Extract the [x, y] coordinate from the center of the cell holding the provided text.  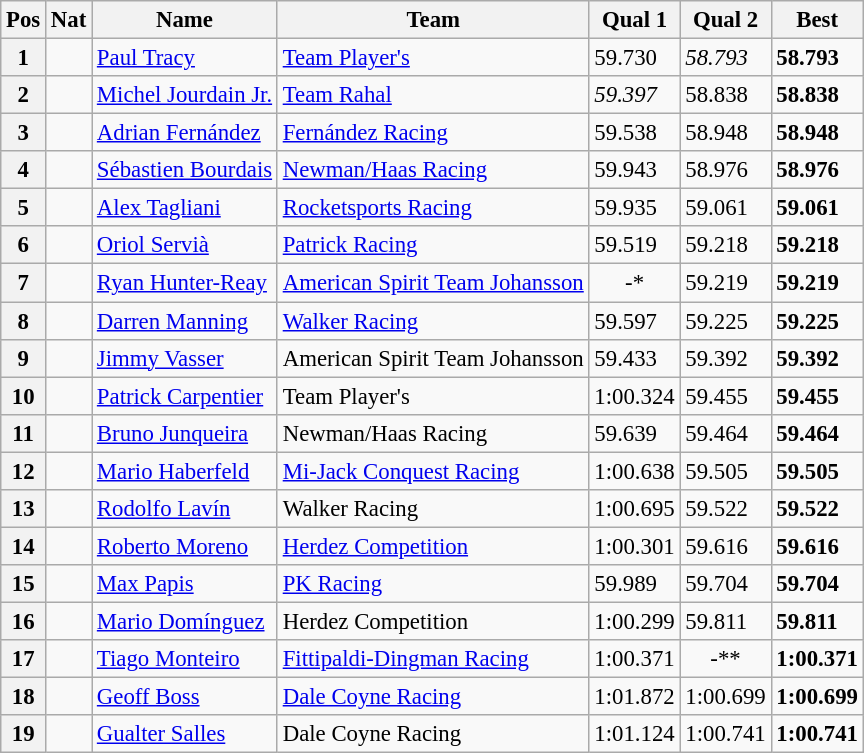
-** [726, 659]
5 [24, 208]
Qual 2 [726, 20]
1:00.299 [634, 621]
1:00.324 [634, 396]
12 [24, 471]
1 [24, 58]
13 [24, 509]
Best [817, 20]
59.397 [634, 95]
Geoff Boss [185, 697]
Alex Tagliani [185, 208]
19 [24, 734]
Ryan Hunter-Reay [185, 283]
59.730 [634, 58]
59.538 [634, 133]
8 [24, 321]
10 [24, 396]
Patrick Racing [433, 245]
PK Racing [433, 584]
1:00.301 [634, 546]
Mario Domínguez [185, 621]
14 [24, 546]
Max Papis [185, 584]
Patrick Carpentier [185, 396]
59.935 [634, 208]
59.639 [634, 433]
Pos [24, 20]
16 [24, 621]
15 [24, 584]
Fernández Racing [433, 133]
Name [185, 20]
9 [24, 358]
Tiago Monteiro [185, 659]
Adrian Fernández [185, 133]
Michel Jourdain Jr. [185, 95]
Fittipaldi-Dingman Racing [433, 659]
4 [24, 170]
Sébastien Bourdais [185, 170]
Nat [69, 20]
59.989 [634, 584]
Jimmy Vasser [185, 358]
Team Rahal [433, 95]
1:01.124 [634, 734]
59.433 [634, 358]
Oriol Servià [185, 245]
1:00.638 [634, 471]
Mario Haberfeld [185, 471]
Rodolfo Lavín [185, 509]
Paul Tracy [185, 58]
Team [433, 20]
Darren Manning [185, 321]
Qual 1 [634, 20]
2 [24, 95]
17 [24, 659]
59.943 [634, 170]
Roberto Moreno [185, 546]
11 [24, 433]
Rocketsports Racing [433, 208]
-* [634, 283]
Bruno Junqueira [185, 433]
1:01.872 [634, 697]
Gualter Salles [185, 734]
6 [24, 245]
7 [24, 283]
59.597 [634, 321]
59.519 [634, 245]
1:00.695 [634, 509]
18 [24, 697]
Mi-Jack Conquest Racing [433, 471]
3 [24, 133]
